Pinpoint the cell where the given text exists, returning its [X, Y] midpoint coordinate. 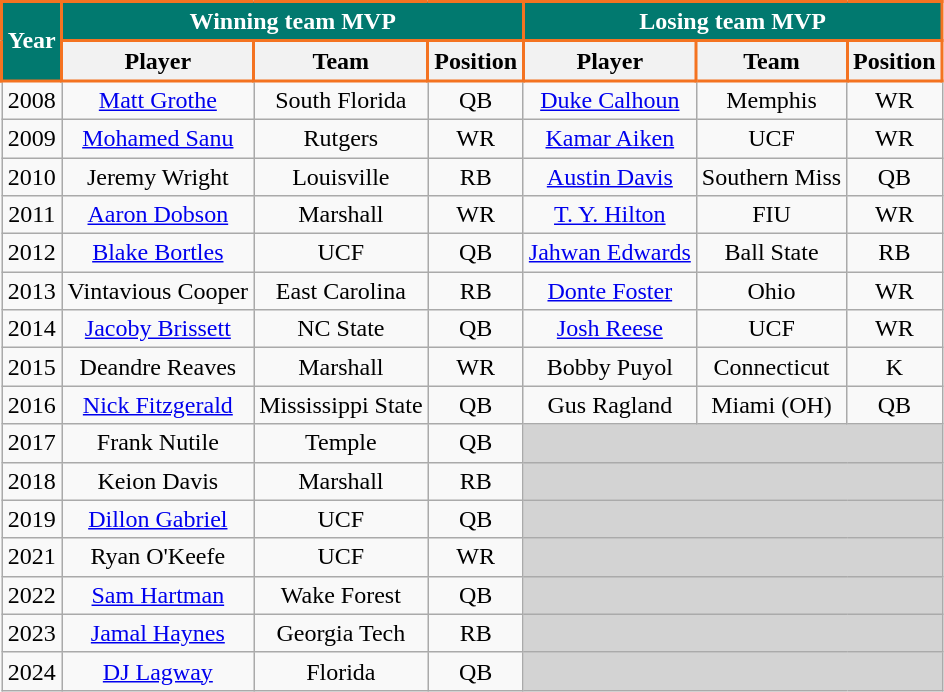
Wake Forest [341, 595]
2021 [32, 557]
Jacoby Brissett [158, 329]
Bobby Puyol [610, 367]
Blake Bortles [158, 253]
Southern Miss [771, 177]
Miami (OH) [771, 405]
2019 [32, 519]
Mississippi State [341, 405]
Jamal Haynes [158, 633]
Mohamed Sanu [158, 138]
Duke Calhoun [610, 100]
Aaron Dobson [158, 215]
2018 [32, 481]
K [894, 367]
Frank Nutile [158, 443]
Year [32, 42]
Rutgers [341, 138]
2024 [32, 671]
Nick Fitzgerald [158, 405]
Losing team MVP [732, 22]
Josh Reese [610, 329]
2015 [32, 367]
FIU [771, 215]
Ball State [771, 253]
2011 [32, 215]
Kamar Aiken [610, 138]
2013 [32, 291]
NC State [341, 329]
Sam Hartman [158, 595]
East Carolina [341, 291]
Matt Grothe [158, 100]
2017 [32, 443]
2016 [32, 405]
T. Y. Hilton [610, 215]
2010 [32, 177]
Donte Foster [610, 291]
2022 [32, 595]
Georgia Tech [341, 633]
Louisville [341, 177]
Austin Davis [610, 177]
Ryan O'Keefe [158, 557]
2023 [32, 633]
2009 [32, 138]
Memphis [771, 100]
Ohio [771, 291]
Jeremy Wright [158, 177]
Jahwan Edwards [610, 253]
DJ Lagway [158, 671]
2012 [32, 253]
Florida [341, 671]
South Florida [341, 100]
Gus Ragland [610, 405]
Connecticut [771, 367]
Temple [341, 443]
Vintavious Cooper [158, 291]
2014 [32, 329]
Keion Davis [158, 481]
2008 [32, 100]
Winning team MVP [292, 22]
Dillon Gabriel [158, 519]
Deandre Reaves [158, 367]
